Output the [X, Y] coordinate of the center of the cell containing the given text.  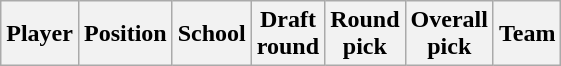
Player [40, 34]
Team [527, 34]
Position [125, 34]
Roundpick [365, 34]
School [212, 34]
Overallpick [449, 34]
Draftround [288, 34]
